Return (x, y) of the center of cell containing provided text 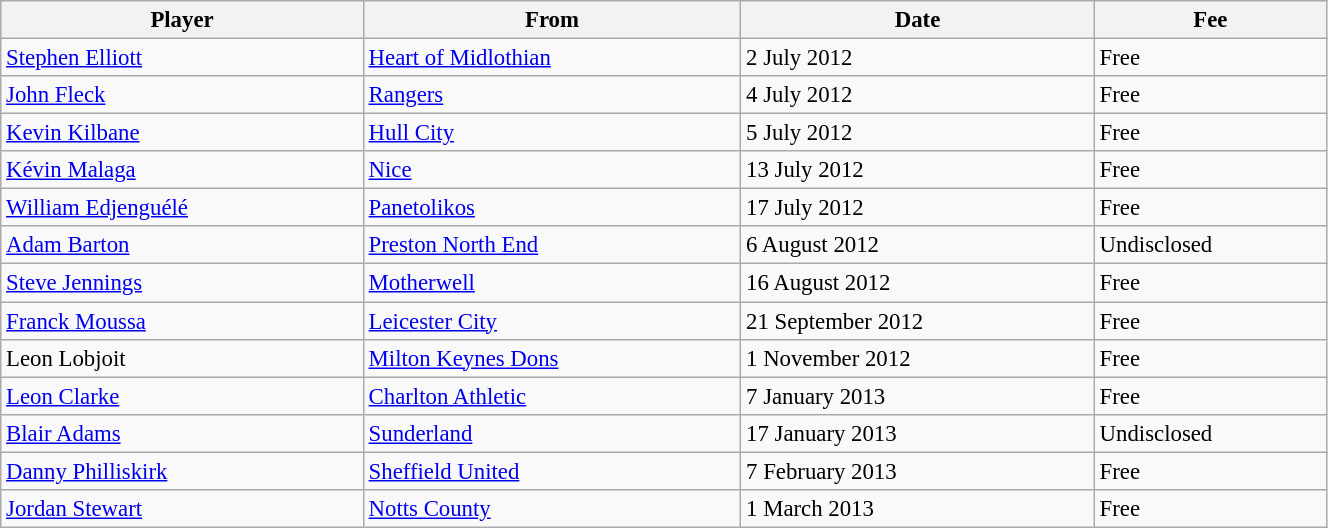
5 July 2012 (918, 133)
17 July 2012 (918, 208)
7 January 2013 (918, 396)
Nice (552, 170)
Sunderland (552, 433)
Preston North End (552, 245)
William Edjenguélé (182, 208)
Milton Keynes Dons (552, 358)
17 January 2013 (918, 433)
Charlton Athletic (552, 396)
Leicester City (552, 321)
Steve Jennings (182, 283)
13 July 2012 (918, 170)
Player (182, 20)
Rangers (552, 95)
Hull City (552, 133)
1 March 2013 (918, 509)
16 August 2012 (918, 283)
Franck Moussa (182, 321)
Panetolikos (552, 208)
Motherwell (552, 283)
Date (918, 20)
Sheffield United (552, 471)
Kévin Malaga (182, 170)
6 August 2012 (918, 245)
From (552, 20)
Stephen Elliott (182, 58)
21 September 2012 (918, 321)
Danny Philliskirk (182, 471)
1 November 2012 (918, 358)
Adam Barton (182, 245)
Leon Clarke (182, 396)
7 February 2013 (918, 471)
John Fleck (182, 95)
Fee (1210, 20)
Leon Lobjoit (182, 358)
4 July 2012 (918, 95)
2 July 2012 (918, 58)
Jordan Stewart (182, 509)
Heart of Midlothian (552, 58)
Blair Adams (182, 433)
Kevin Kilbane (182, 133)
Notts County (552, 509)
